Detect which cell encompasses the target text, then output its (X, Y) center coordinate. 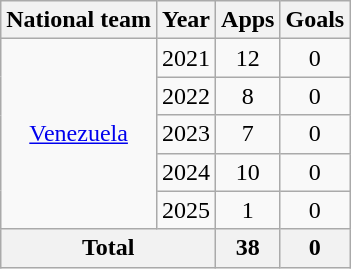
8 (248, 96)
12 (248, 58)
Year (186, 20)
2023 (186, 134)
2022 (186, 96)
7 (248, 134)
Venezuela (79, 134)
10 (248, 172)
Total (108, 248)
2024 (186, 172)
Goals (315, 20)
2021 (186, 58)
Apps (248, 20)
2025 (186, 210)
38 (248, 248)
National team (79, 20)
1 (248, 210)
